For the text-containing cell, return its midpoint in (x, y) coordinate format. 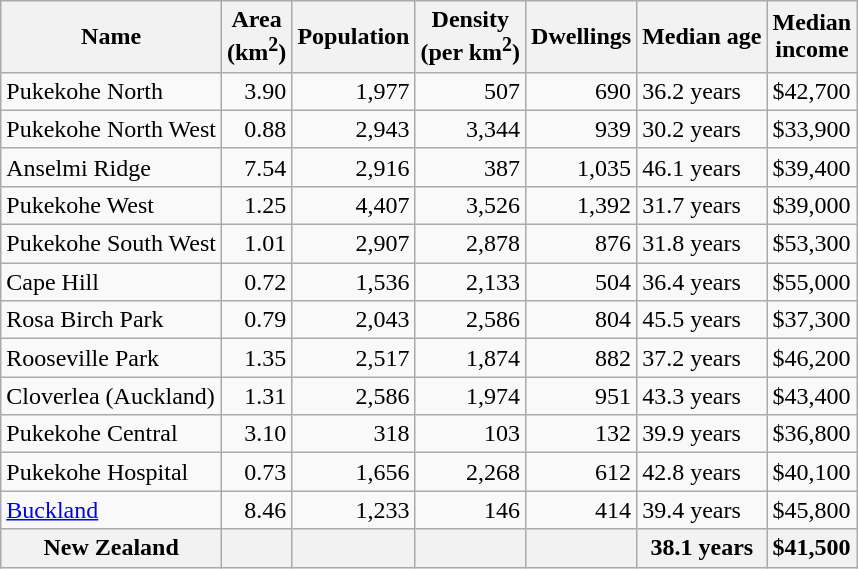
37.2 years (702, 358)
1,536 (354, 282)
2,916 (354, 167)
2,907 (354, 244)
Anselmi Ridge (112, 167)
951 (582, 396)
3.90 (256, 91)
31.8 years (702, 244)
Rosa Birch Park (112, 320)
45.5 years (702, 320)
0.79 (256, 320)
1,874 (470, 358)
0.72 (256, 282)
31.7 years (702, 205)
1,035 (582, 167)
$45,800 (812, 510)
Pukekohe West (112, 205)
8.46 (256, 510)
1,392 (582, 205)
$53,300 (812, 244)
$46,200 (812, 358)
3,344 (470, 129)
Pukekohe South West (112, 244)
43.3 years (702, 396)
$42,700 (812, 91)
$33,900 (812, 129)
1.25 (256, 205)
414 (582, 510)
2,943 (354, 129)
0.73 (256, 472)
Buckland (112, 510)
1,974 (470, 396)
39.9 years (702, 434)
318 (354, 434)
4,407 (354, 205)
939 (582, 129)
$39,400 (812, 167)
New Zealand (112, 548)
$36,800 (812, 434)
876 (582, 244)
38.1 years (702, 548)
Medianincome (812, 37)
1.35 (256, 358)
Population (354, 37)
1,977 (354, 91)
1,233 (354, 510)
$39,000 (812, 205)
Cloverlea (Auckland) (112, 396)
3,526 (470, 205)
Dwellings (582, 37)
$43,400 (812, 396)
1.31 (256, 396)
36.2 years (702, 91)
7.54 (256, 167)
Median age (702, 37)
2,268 (470, 472)
Area(km2) (256, 37)
Pukekohe Hospital (112, 472)
39.4 years (702, 510)
2,133 (470, 282)
$55,000 (812, 282)
1,656 (354, 472)
804 (582, 320)
46.1 years (702, 167)
Pukekohe North West (112, 129)
$37,300 (812, 320)
612 (582, 472)
504 (582, 282)
36.4 years (702, 282)
2,878 (470, 244)
507 (470, 91)
Pukekohe North (112, 91)
30.2 years (702, 129)
Cape Hill (112, 282)
690 (582, 91)
882 (582, 358)
146 (470, 510)
Name (112, 37)
2,517 (354, 358)
3.10 (256, 434)
Rooseville Park (112, 358)
1.01 (256, 244)
0.88 (256, 129)
$40,100 (812, 472)
132 (582, 434)
Pukekohe Central (112, 434)
387 (470, 167)
$41,500 (812, 548)
42.8 years (702, 472)
Density(per km2) (470, 37)
2,043 (354, 320)
103 (470, 434)
